Search for the cell housing the specified text and yield its [X, Y] center coordinate. 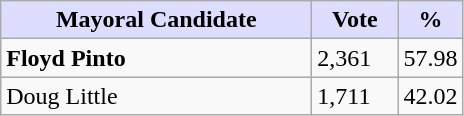
Mayoral Candidate [156, 20]
1,711 [355, 96]
Vote [355, 20]
2,361 [355, 58]
Floyd Pinto [156, 58]
57.98 [430, 58]
Doug Little [156, 96]
% [430, 20]
42.02 [430, 96]
